Find where the given text appears and provide that cell's center as (x, y) coordinate. 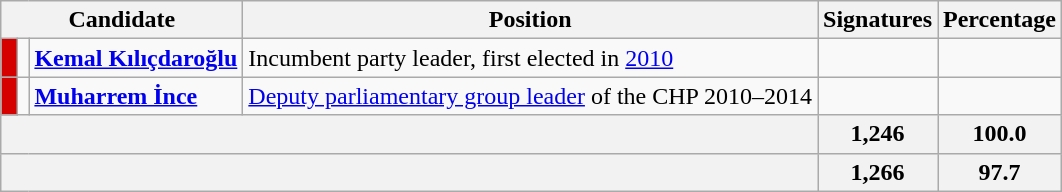
1,246 (878, 134)
Muharrem İnce (136, 96)
Deputy parliamentary group leader of the CHP 2010–2014 (530, 96)
Incumbent party leader, first elected in 2010 (530, 58)
Position (530, 20)
Signatures (878, 20)
Kemal Kılıçdaroğlu (136, 58)
97.7 (1000, 172)
Percentage (1000, 20)
Candidate (122, 20)
1,266 (878, 172)
100.0 (1000, 134)
